Search for the cell housing the specified text and yield its (X, Y) center coordinate. 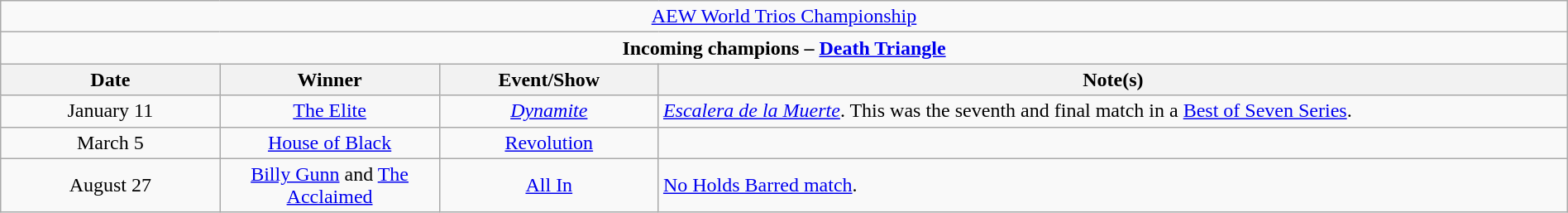
Escalera de la Muerte. This was the seventh and final match in a Best of Seven Series. (1113, 111)
Note(s) (1113, 80)
AEW World Trios Championship (784, 17)
House of Black (329, 143)
August 27 (111, 186)
Event/Show (549, 80)
All In (549, 186)
No Holds Barred match. (1113, 186)
March 5 (111, 143)
Winner (329, 80)
The Elite (329, 111)
January 11 (111, 111)
Billy Gunn and The Acclaimed (329, 186)
Revolution (549, 143)
Dynamite (549, 111)
Incoming champions – Death Triangle (784, 48)
Date (111, 80)
